For the text-containing cell, return its midpoint in [X, Y] coordinate format. 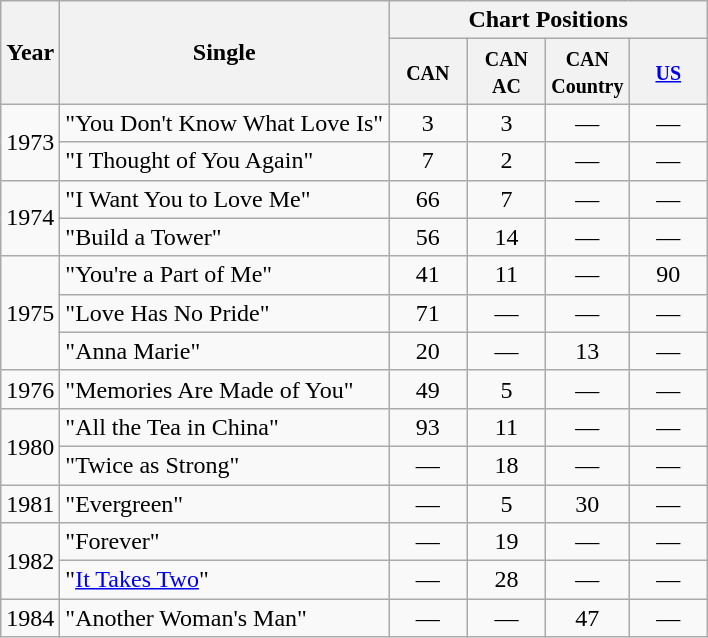
71 [428, 313]
1981 [30, 503]
"You Don't Know What Love Is" [224, 123]
1984 [30, 618]
"Twice as Strong" [224, 465]
1980 [30, 446]
14 [506, 237]
"Build a Tower" [224, 237]
"It Takes Two" [224, 580]
47 [588, 618]
1974 [30, 218]
20 [428, 351]
CAN Country [588, 72]
1975 [30, 313]
18 [506, 465]
90 [668, 275]
30 [588, 503]
19 [506, 542]
CAN [428, 72]
"Evergreen" [224, 503]
Single [224, 52]
49 [428, 389]
93 [428, 427]
"Another Woman's Man" [224, 618]
US [668, 72]
"Forever" [224, 542]
CAN AC [506, 72]
"All the Tea in China" [224, 427]
1973 [30, 142]
"Anna Marie" [224, 351]
41 [428, 275]
13 [588, 351]
"You're a Part of Me" [224, 275]
Year [30, 52]
1976 [30, 389]
2 [506, 161]
Chart Positions [548, 20]
"I Thought of You Again" [224, 161]
56 [428, 237]
"Love Has No Pride" [224, 313]
"I Want You to Love Me" [224, 199]
1982 [30, 561]
28 [506, 580]
"Memories Are Made of You" [224, 389]
66 [428, 199]
